Extract the (x, y) coordinate from the center of the cell holding the provided text.  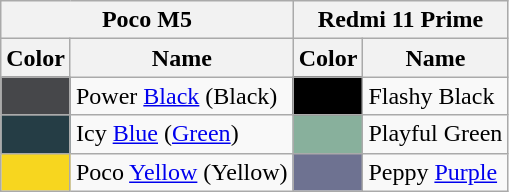
Poco M5 (147, 20)
Power Black (Black) (182, 96)
Redmi 11 Prime (400, 20)
Flashy Black (436, 96)
Poco Yellow (Yellow) (182, 172)
Playful Green (436, 134)
Peppy Purple (436, 172)
Icy Blue (Green) (182, 134)
